Scan for the cell matching the given text and deliver its (X, Y) coordinate at center. 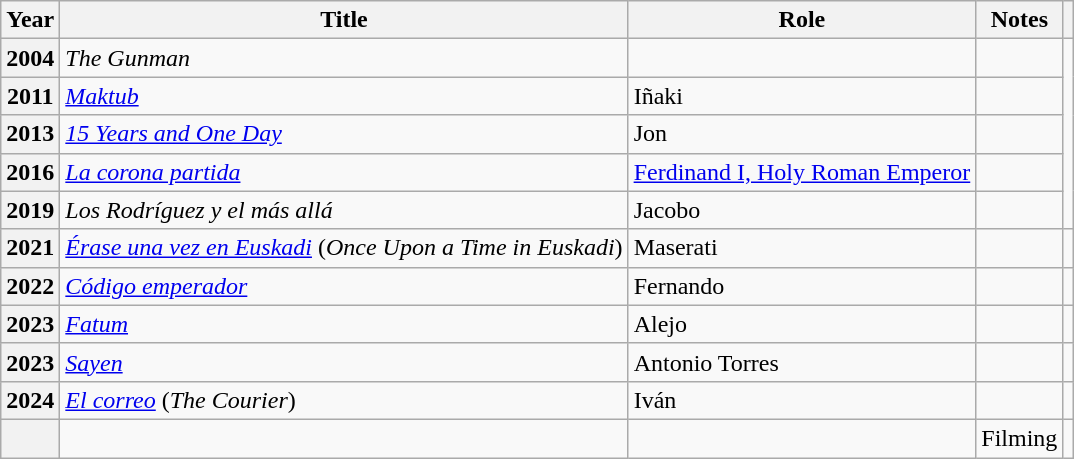
Year (30, 20)
Fatum (344, 324)
2013 (30, 134)
Iñaki (802, 96)
La corona partida (344, 172)
Código emperador (344, 286)
The Gunman (344, 58)
2021 (30, 248)
Sayen (344, 362)
15 Years and One Day (344, 134)
Fernando (802, 286)
El correo (The Courier) (344, 400)
2022 (30, 286)
2011 (30, 96)
2004 (30, 58)
Alejo (802, 324)
Filming (1020, 438)
Maktub (344, 96)
Iván (802, 400)
Notes (1020, 20)
Jon (802, 134)
Title (344, 20)
2016 (30, 172)
Los Rodríguez y el más allá (344, 210)
2024 (30, 400)
2019 (30, 210)
Jacobo (802, 210)
Ferdinand I, Holy Roman Emperor (802, 172)
Antonio Torres (802, 362)
Érase una vez en Euskadi (Once Upon a Time in Euskadi) (344, 248)
Role (802, 20)
Maserati (802, 248)
